Detect which cell encompasses the target text, then output its (X, Y) center coordinate. 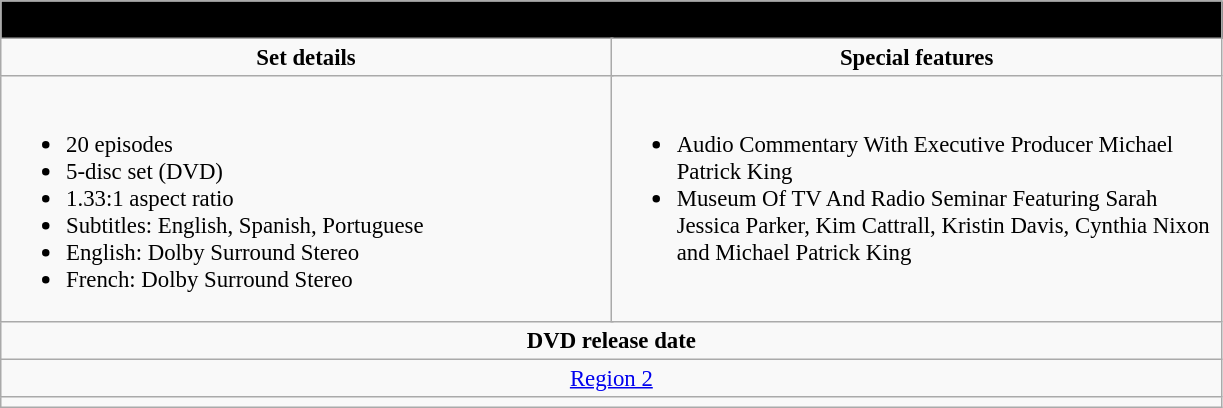
20 episodes5-disc set (DVD)1.33:1 aspect ratioSubtitles: English, Spanish, PortugueseEnglish: Dolby Surround StereoFrench: Dolby Surround Stereo (306, 198)
Set details (306, 58)
Special features (916, 58)
Region 2 (612, 378)
DVD release date (612, 340)
Sex and the City: The Complete Season 6 (612, 20)
